Determine the (x, y) coordinate at the center of the cell enclosing the given text.  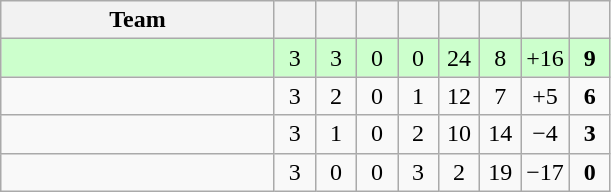
6 (590, 96)
−17 (546, 172)
14 (500, 134)
19 (500, 172)
+16 (546, 58)
−4 (546, 134)
7 (500, 96)
+5 (546, 96)
9 (590, 58)
Team (138, 20)
8 (500, 58)
10 (460, 134)
24 (460, 58)
12 (460, 96)
